Determine the [X, Y] coordinate at the center of the cell enclosing the given text.  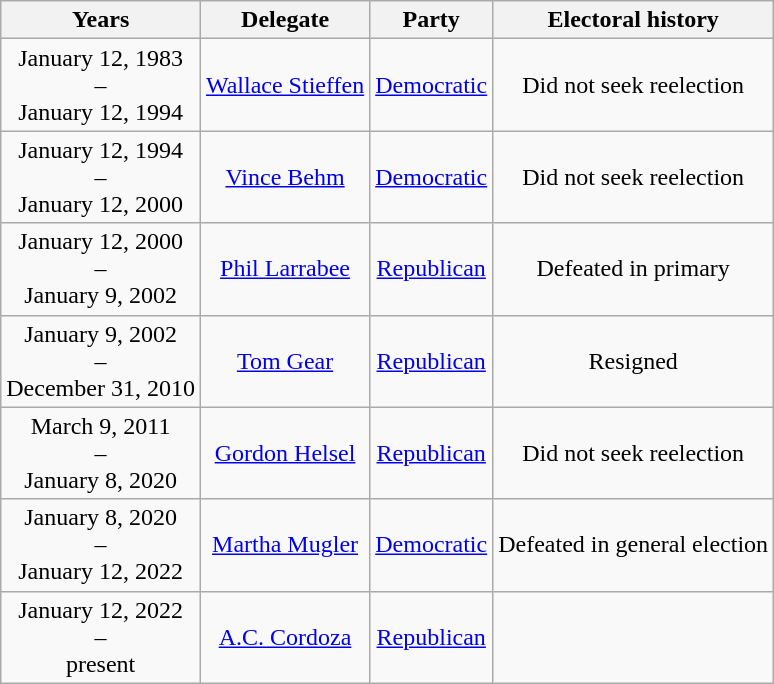
Defeated in general election [634, 545]
January 9, 2002–December 31, 2010 [101, 361]
January 12, 1983–January 12, 1994 [101, 85]
January 12, 2022–present [101, 637]
Martha Mugler [284, 545]
Party [432, 20]
March 9, 2011–January 8, 2020 [101, 453]
Resigned [634, 361]
Electoral history [634, 20]
Vince Behm [284, 177]
Phil Larrabee [284, 269]
Defeated in primary [634, 269]
Wallace Stieffen [284, 85]
Tom Gear [284, 361]
Years [101, 20]
January 8, 2020–January 12, 2022 [101, 545]
Delegate [284, 20]
January 12, 1994–January 12, 2000 [101, 177]
Gordon Helsel [284, 453]
January 12, 2000–January 9, 2002 [101, 269]
A.C. Cordoza [284, 637]
